Provide the (X, Y) coordinate of the cell's center where the given text is located.  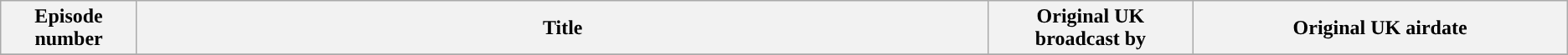
Episode number (69, 28)
Original UK airdate (1380, 28)
Title (563, 28)
Original UK broadcast by (1091, 28)
